Determine the [X, Y] coordinate at the center of the cell enclosing the given text.  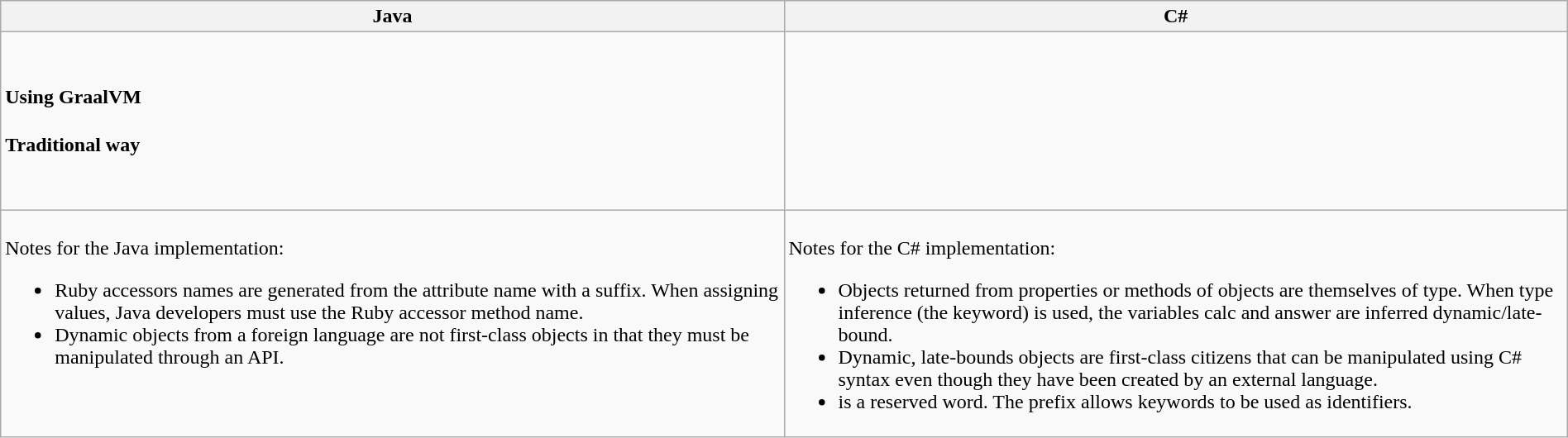
C# [1176, 17]
Using GraalVMTraditional way [392, 121]
Java [392, 17]
